Return [x, y] of the center of cell containing provided text 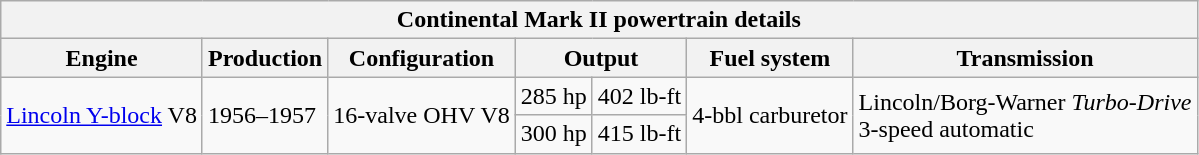
Continental Mark II powertrain details [599, 20]
Transmission [1025, 58]
1956–1957 [264, 115]
415 lb-ft [639, 134]
Configuration [422, 58]
4-bbl carburetor [770, 115]
Production [264, 58]
Lincoln/Borg-Warner Turbo-Drive3-speed automatic [1025, 115]
16-valve OHV V8 [422, 115]
Engine [102, 58]
Fuel system [770, 58]
285 hp [554, 96]
402 lb-ft [639, 96]
Lincoln Y-block V8 [102, 115]
Output [600, 58]
300 hp [554, 134]
